Search for the cell housing the specified text and yield its [X, Y] center coordinate. 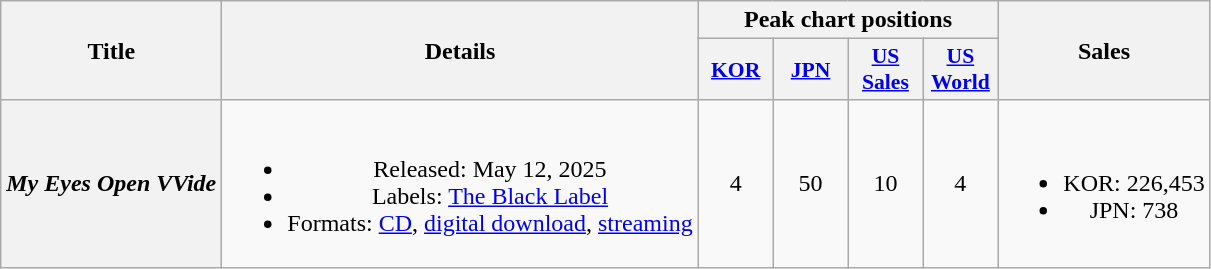
KOR: 226,453JPN: 738 [1104, 184]
Released: May 12, 2025Labels: The Black LabelFormats: CD, digital download, streaming [460, 184]
JPN [810, 70]
USSales [886, 70]
USWorld [960, 70]
My Eyes Open VVide [112, 184]
Title [112, 50]
Details [460, 50]
Peak chart positions [848, 20]
50 [810, 184]
Sales [1104, 50]
10 [886, 184]
KOR [736, 70]
